Return the [X, Y] coordinate for the center point of the cell that contains the specified text.  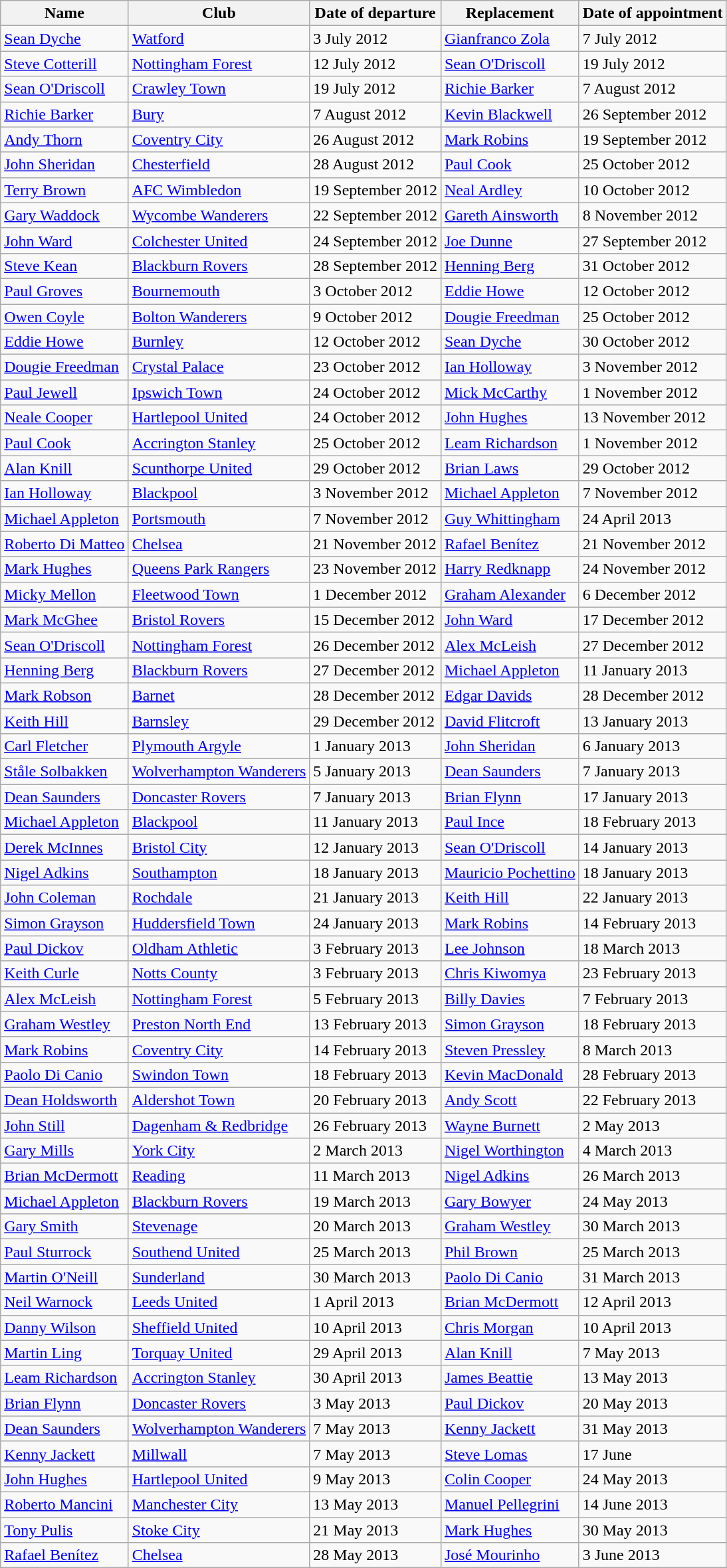
9 May 2013 [375, 1479]
Wycombe Wanderers [219, 215]
Burnley [219, 342]
Chesterfield [219, 165]
Manchester City [219, 1504]
Ipswich Town [219, 392]
17 December 2012 [653, 620]
5 February 2013 [375, 999]
Harry Redknapp [510, 569]
29 April 2013 [375, 1353]
22 February 2013 [653, 1100]
Steve Kean [64, 266]
12 January 2013 [375, 847]
26 September 2012 [653, 114]
3 June 2013 [653, 1555]
9 October 2012 [375, 317]
2 March 2013 [375, 1151]
Joe Dunne [510, 240]
13 January 2013 [653, 721]
8 November 2012 [653, 215]
Neale Cooper [64, 418]
Portsmouth [219, 519]
13 February 2013 [375, 1024]
11 March 2013 [375, 1176]
Billy Davies [510, 999]
Colchester United [219, 240]
Martin Ling [64, 1353]
Name [64, 13]
Stoke City [219, 1529]
7 July 2012 [653, 39]
Neil Warnock [64, 1302]
Paul Groves [64, 291]
Owen Coyle [64, 317]
James Beattie [510, 1378]
28 August 2012 [375, 165]
26 August 2012 [375, 139]
17 June [653, 1454]
Gary Waddock [64, 215]
21 January 2013 [375, 898]
Leeds United [219, 1302]
Roberto Di Matteo [64, 544]
Micky Mellon [64, 594]
Andy Scott [510, 1100]
Stevenage [219, 1227]
Mark McGhee [64, 620]
Graham Alexander [510, 594]
20 May 2013 [653, 1403]
José Mourinho [510, 1555]
Southampton [219, 873]
14 January 2013 [653, 847]
3 October 2012 [375, 291]
Mick McCarthy [510, 392]
24 November 2012 [653, 569]
30 May 2013 [653, 1529]
Southend United [219, 1252]
18 March 2013 [653, 948]
28 February 2013 [653, 1075]
20 February 2013 [375, 1100]
Notts County [219, 974]
Manuel Pellegrini [510, 1504]
26 March 2013 [653, 1176]
1 April 2013 [375, 1302]
Replacement [510, 13]
Bristol City [219, 847]
Danny Wilson [64, 1328]
Dagenham & Redbridge [219, 1126]
Paul Ince [510, 822]
Gary Mills [64, 1151]
23 November 2012 [375, 569]
24 January 2013 [375, 923]
Nigel Worthington [510, 1151]
Terry Brown [64, 190]
19 March 2013 [375, 1201]
27 September 2012 [653, 240]
John Still [64, 1126]
26 February 2013 [375, 1126]
Mauricio Pochettino [510, 873]
Gareth Ainsworth [510, 215]
Crystal Palace [219, 367]
20 March 2013 [375, 1227]
Huddersfield Town [219, 923]
Bristol Rovers [219, 620]
7 February 2013 [653, 999]
Chris Kiwomya [510, 974]
28 September 2012 [375, 266]
Watford [219, 39]
24 September 2012 [375, 240]
Club [219, 13]
Date of departure [375, 13]
Crawley Town [219, 89]
Paul Sturrock [64, 1252]
Roberto Mancini [64, 1504]
Reading [219, 1176]
Torquay United [219, 1353]
Chris Morgan [510, 1328]
Queens Park Rangers [219, 569]
Millwall [219, 1454]
Date of appointment [653, 13]
Carl Fletcher [64, 746]
31 October 2012 [653, 266]
Andy Thorn [64, 139]
York City [219, 1151]
Bolton Wanderers [219, 317]
23 October 2012 [375, 367]
Kevin MacDonald [510, 1075]
Wayne Burnett [510, 1126]
Barnsley [219, 721]
6 January 2013 [653, 746]
Swindon Town [219, 1075]
1 January 2013 [375, 746]
Paul Jewell [64, 392]
30 April 2013 [375, 1378]
22 January 2013 [653, 898]
Keith Curle [64, 974]
3 May 2013 [375, 1403]
Brian Laws [510, 468]
21 May 2013 [375, 1529]
Lee Johnson [510, 948]
24 April 2013 [653, 519]
Gary Bowyer [510, 1201]
Phil Brown [510, 1252]
2 May 2013 [653, 1126]
1 December 2012 [375, 594]
12 April 2013 [653, 1302]
David Flitcroft [510, 721]
Steve Lomas [510, 1454]
28 May 2013 [375, 1555]
Aldershot Town [219, 1100]
Rochdale [219, 898]
10 October 2012 [653, 190]
Edgar Davids [510, 695]
14 June 2013 [653, 1504]
Bournemouth [219, 291]
Scunthorpe United [219, 468]
Ståle Solbakken [64, 772]
8 March 2013 [653, 1049]
30 October 2012 [653, 342]
Bury [219, 114]
Mark Robson [64, 695]
5 January 2013 [375, 772]
Preston North End [219, 1024]
John Coleman [64, 898]
26 December 2012 [375, 645]
23 February 2013 [653, 974]
Colin Cooper [510, 1479]
Martin O'Neill [64, 1277]
13 November 2012 [653, 418]
Derek McInnes [64, 847]
Dean Holdsworth [64, 1100]
17 January 2013 [653, 797]
Fleetwood Town [219, 594]
Neal Ardley [510, 190]
Kevin Blackwell [510, 114]
Gary Smith [64, 1227]
15 December 2012 [375, 620]
29 December 2012 [375, 721]
Gianfranco Zola [510, 39]
31 March 2013 [653, 1277]
Tony Pulis [64, 1529]
Sheffield United [219, 1328]
AFC Wimbledon [219, 190]
31 May 2013 [653, 1429]
Steve Cotterill [64, 64]
12 July 2012 [375, 64]
22 September 2012 [375, 215]
Guy Whittingham [510, 519]
4 March 2013 [653, 1151]
Sunderland [219, 1277]
Oldham Athletic [219, 948]
Plymouth Argyle [219, 746]
Barnet [219, 695]
Steven Pressley [510, 1049]
6 December 2012 [653, 594]
3 July 2012 [375, 39]
